Search for the cell housing the specified text and yield its [X, Y] center coordinate. 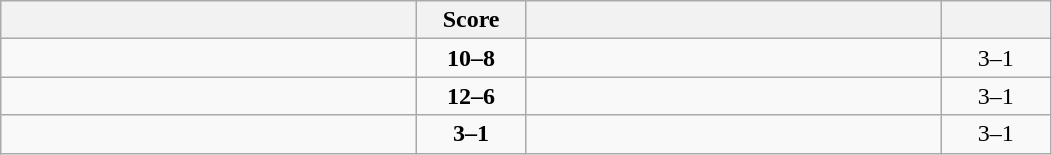
12–6 [472, 96]
10–8 [472, 58]
Score [472, 20]
